From the cell containing the given text, extract its center point as (X, Y) coordinate. 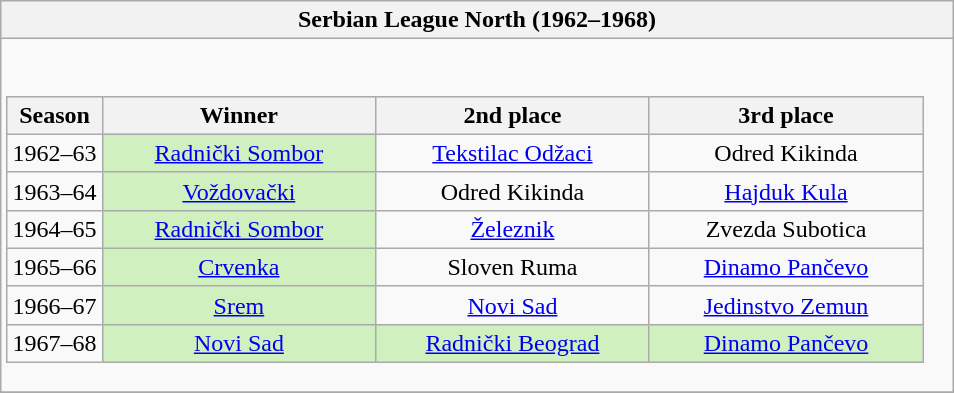
2nd place (513, 115)
Zvezda Subotica (786, 229)
Season (54, 115)
1967–68 (54, 343)
1965–66 (54, 267)
1964–65 (54, 229)
1963–64 (54, 191)
Crvenka (239, 267)
Winner (239, 115)
Železnik (513, 229)
Serbian League North (1962–1968) (477, 20)
Srem (239, 305)
Radnički Beograd (513, 343)
1966–67 (54, 305)
3rd place (786, 115)
Jedinstvo Zemun (786, 305)
Voždovački (239, 191)
Sloven Ruma (513, 267)
Tekstilac Odžaci (513, 153)
1962–63 (54, 153)
Hajduk Kula (786, 191)
